Scan for the cell matching the given text and deliver its [X, Y] coordinate at center. 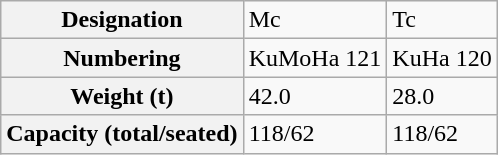
28.0 [442, 96]
Mc [315, 20]
Designation [122, 20]
KuHa 120 [442, 58]
Capacity (total/seated) [122, 134]
Weight (t) [122, 96]
KuMoHa 121 [315, 58]
Tc [442, 20]
Numbering [122, 58]
42.0 [315, 96]
